Search for the cell housing the specified text and yield its [x, y] center coordinate. 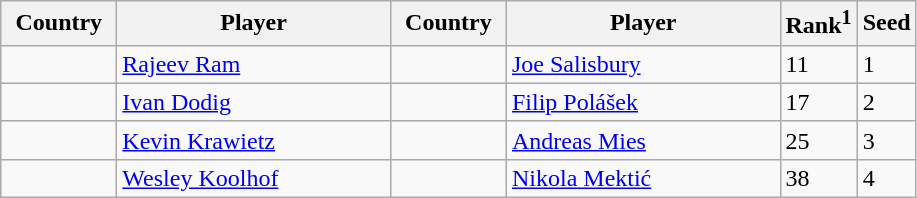
Joe Salisbury [643, 64]
11 [818, 64]
4 [886, 178]
Nikola Mektić [643, 178]
1 [886, 64]
Ivan Dodig [254, 102]
Kevin Krawietz [254, 140]
Wesley Koolhof [254, 178]
Seed [886, 24]
38 [818, 178]
Rajeev Ram [254, 64]
3 [886, 140]
17 [818, 102]
Rank1 [818, 24]
Filip Polášek [643, 102]
25 [818, 140]
Andreas Mies [643, 140]
2 [886, 102]
